Determine the [X, Y] coordinate at the center of the cell enclosing the given text.  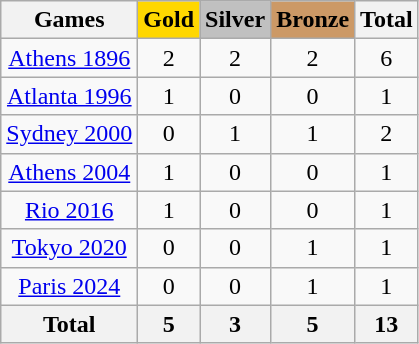
3 [236, 324]
Rio 2016 [70, 210]
Bronze [313, 20]
Atlanta 1996 [70, 96]
13 [387, 324]
6 [387, 58]
Silver [236, 20]
Gold [169, 20]
Games [70, 20]
Athens 2004 [70, 172]
Sydney 2000 [70, 134]
Athens 1896 [70, 58]
Paris 2024 [70, 286]
Tokyo 2020 [70, 248]
